Identify which cell holds the provided text, then report its [x, y] central coordinate. 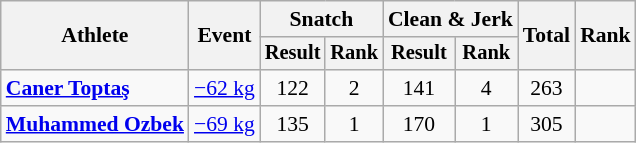
Snatch [322, 19]
Clean & Jerk [450, 19]
135 [293, 124]
−62 kg [224, 88]
263 [546, 88]
Event [224, 36]
−69 kg [224, 124]
Athlete [95, 36]
170 [419, 124]
141 [419, 88]
Total [546, 36]
Muhammed Ozbek [95, 124]
122 [293, 88]
4 [486, 88]
2 [354, 88]
305 [546, 124]
Caner Toptaş [95, 88]
